Provide the (X, Y) coordinate of the cell's center where the given text is located.  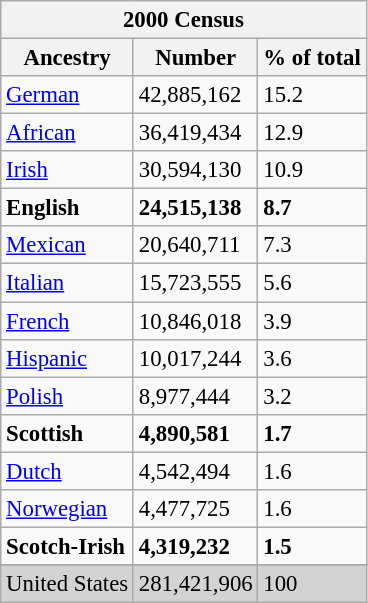
Scotch-Irish (68, 546)
French (68, 321)
8,977,444 (195, 396)
30,594,130 (195, 170)
3.6 (312, 358)
1.5 (312, 546)
12.9 (312, 133)
10,846,018 (195, 321)
7.3 (312, 245)
10.9 (312, 170)
Norwegian (68, 509)
4,890,581 (195, 433)
8.7 (312, 208)
1.7 (312, 433)
Mexican (68, 245)
Number (195, 58)
10,017,244 (195, 358)
15.2 (312, 95)
3.2 (312, 396)
2000 Census (184, 20)
Italian (68, 283)
24,515,138 (195, 208)
100 (312, 584)
15,723,555 (195, 283)
German (68, 95)
Irish (68, 170)
Hispanic (68, 358)
5.6 (312, 283)
United States (68, 584)
20,640,711 (195, 245)
4,477,725 (195, 509)
281,421,906 (195, 584)
4,542,494 (195, 471)
% of total (312, 58)
Polish (68, 396)
Ancestry (68, 58)
42,885,162 (195, 95)
4,319,232 (195, 546)
Dutch (68, 471)
Scottish (68, 433)
36,419,434 (195, 133)
3.9 (312, 321)
English (68, 208)
African (68, 133)
